Locate the cell with the specified text and output its [X, Y] center coordinate. 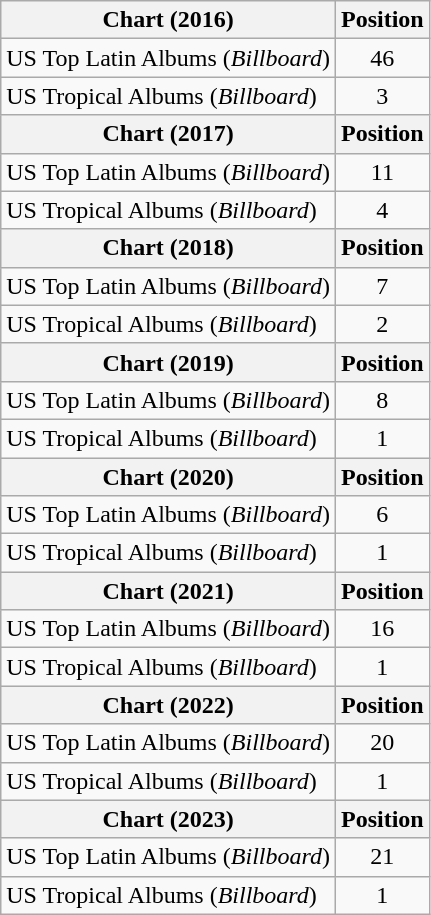
Chart (2017) [168, 134]
6 [382, 515]
2 [382, 324]
Chart (2016) [168, 20]
Chart (2018) [168, 248]
3 [382, 96]
16 [382, 629]
Chart (2021) [168, 591]
4 [382, 210]
20 [382, 743]
Chart (2019) [168, 362]
11 [382, 172]
Chart (2020) [168, 477]
8 [382, 400]
21 [382, 857]
7 [382, 286]
46 [382, 58]
Chart (2023) [168, 819]
Chart (2022) [168, 705]
